Detect which cell encompasses the target text, then output its [X, Y] center coordinate. 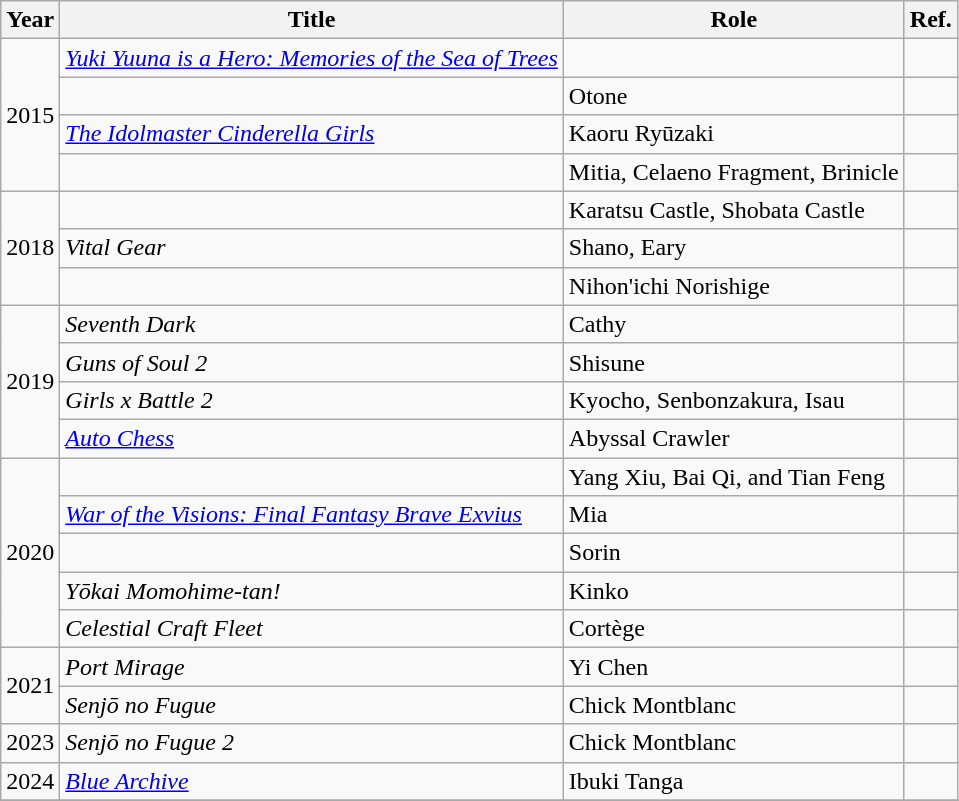
Vital Gear [312, 248]
Kaoru Ryūzaki [734, 134]
The Idolmaster Cinderella Girls [312, 134]
2019 [30, 381]
Nihon'ichi Norishige [734, 286]
2024 [30, 781]
Cathy [734, 324]
Yi Chen [734, 667]
Year [30, 20]
Shano, Eary [734, 248]
2023 [30, 743]
Yōkai Momohime-tan! [312, 591]
Kyocho, Senbonzakura, Isau [734, 400]
2015 [30, 115]
Guns of Soul 2 [312, 362]
2020 [30, 553]
Seventh Dark [312, 324]
Ibuki Tanga [734, 781]
Kinko [734, 591]
War of the Visions: Final Fantasy Brave Exvius [312, 515]
Yuki Yuuna is a Hero: Memories of the Sea of Trees [312, 58]
Senjō no Fugue 2 [312, 743]
Mia [734, 515]
Role [734, 20]
Abyssal Crawler [734, 438]
Celestial Craft Fleet [312, 629]
Ref. [930, 20]
Title [312, 20]
Girls x Battle 2 [312, 400]
Port Mirage [312, 667]
Auto Chess [312, 438]
Shisune [734, 362]
Senjō no Fugue [312, 705]
Cortège [734, 629]
Mitia, Celaeno Fragment, Brinicle [734, 172]
Sorin [734, 553]
Karatsu Castle, Shobata Castle [734, 210]
Yang Xiu, Bai Qi, and Tian Feng [734, 477]
2018 [30, 248]
Blue Archive [312, 781]
2021 [30, 686]
Otone [734, 96]
